Locate the cell with the specified text and output its (X, Y) center coordinate. 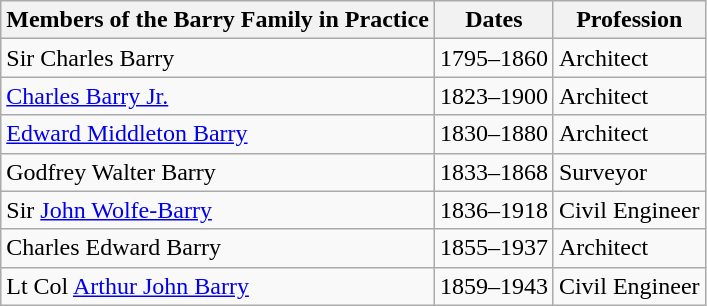
Surveyor (629, 172)
Edward Middleton Barry (218, 134)
Dates (494, 20)
Godfrey Walter Barry (218, 172)
1836–1918 (494, 210)
Charles Edward Barry (218, 248)
1833–1868 (494, 172)
1823–1900 (494, 96)
1855–1937 (494, 248)
Members of the Barry Family in Practice (218, 20)
Profession (629, 20)
Sir John Wolfe-Barry (218, 210)
1859–1943 (494, 286)
Sir Charles Barry (218, 58)
Lt Col Arthur John Barry (218, 286)
Charles Barry Jr. (218, 96)
1795–1860 (494, 58)
1830–1880 (494, 134)
